Detect which cell encompasses the target text, then output its (X, Y) center coordinate. 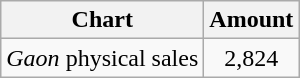
Gaon physical sales (102, 58)
2,824 (252, 58)
Amount (252, 20)
Chart (102, 20)
